Identify which cell holds the provided text, then report its (x, y) central coordinate. 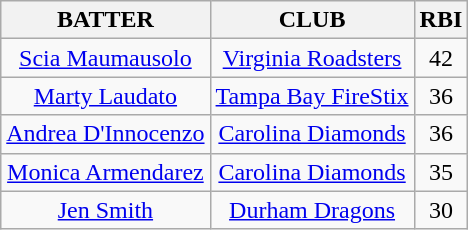
Jen Smith (106, 210)
Tampa Bay FireStix (312, 96)
35 (441, 172)
Scia Maumausolo (106, 58)
CLUB (312, 20)
BATTER (106, 20)
RBI (441, 20)
Monica Armendarez (106, 172)
Virginia Roadsters (312, 58)
30 (441, 210)
Andrea D'Innocenzo (106, 134)
Marty Laudato (106, 96)
Durham Dragons (312, 210)
42 (441, 58)
